Extract the [X, Y] coordinate from the center of the cell holding the provided text.  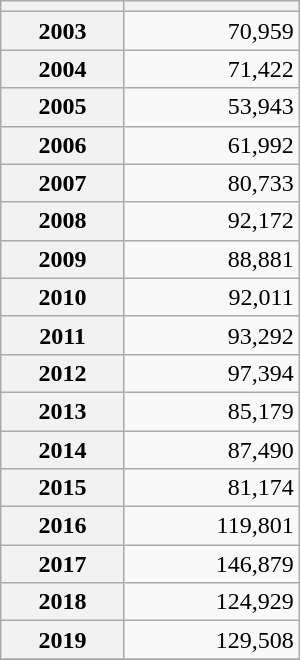
2014 [63, 449]
53,943 [212, 107]
71,422 [212, 69]
61,992 [212, 145]
92,172 [212, 221]
70,959 [212, 31]
92,011 [212, 297]
2004 [63, 69]
124,929 [212, 602]
2006 [63, 145]
129,508 [212, 640]
93,292 [212, 335]
2015 [63, 488]
2007 [63, 183]
2010 [63, 297]
119,801 [212, 526]
2019 [63, 640]
2009 [63, 259]
2013 [63, 411]
2016 [63, 526]
97,394 [212, 373]
2011 [63, 335]
81,174 [212, 488]
2017 [63, 564]
2012 [63, 373]
88,881 [212, 259]
2018 [63, 602]
85,179 [212, 411]
80,733 [212, 183]
2005 [63, 107]
2003 [63, 31]
87,490 [212, 449]
146,879 [212, 564]
2008 [63, 221]
